Detect which cell encompasses the target text, then output its (x, y) center coordinate. 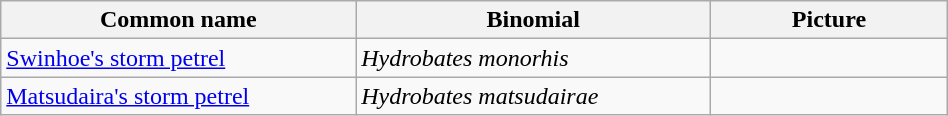
Hydrobates monorhis (534, 58)
Binomial (534, 20)
Common name (178, 20)
Swinhoe's storm petrel (178, 58)
Picture (830, 20)
Hydrobates matsudairae (534, 96)
Matsudaira's storm petrel (178, 96)
